For the text-containing cell, return its midpoint in [x, y] coordinate format. 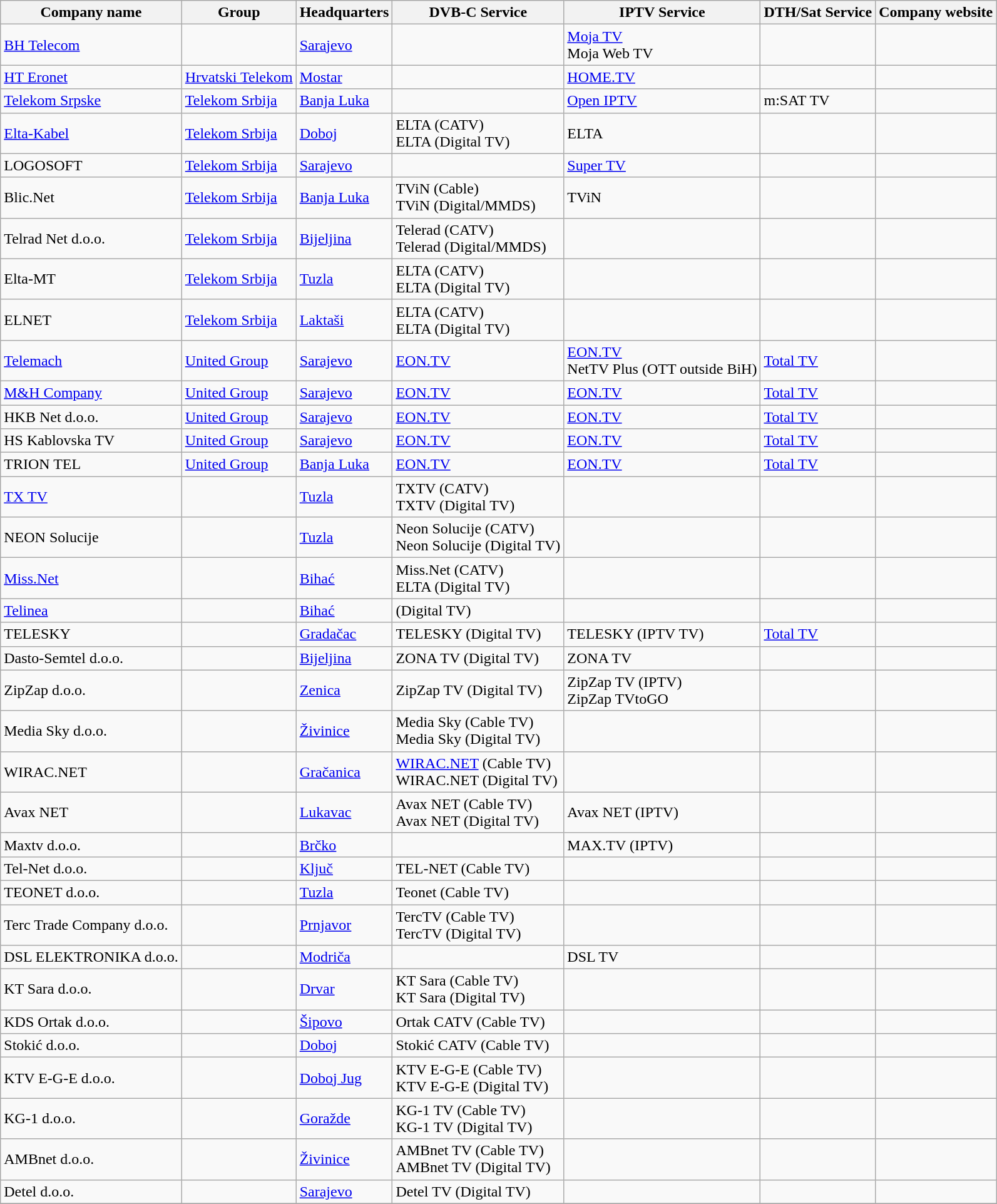
HKB Net d.o.o. [91, 416]
Group [239, 13]
KDS Ortak d.o.o. [91, 1022]
m:SAT TV [818, 101]
Ključ [344, 868]
Modriča [344, 957]
KT Sara d.o.o. [91, 989]
Goražde [344, 1118]
Dasto-Semtel d.o.o. [91, 658]
TXTV (CATV) TXTV (Digital TV) [478, 497]
KG-1 TV (Cable TV) KG-1 TV (Digital TV) [478, 1118]
Telerad (CATV) Telerad (Digital/MMDS) [478, 238]
ELTA [662, 133]
Ortak CATV (Cable TV) [478, 1022]
Avax NET [91, 813]
Super TV [662, 165]
Laktaši [344, 319]
TViN (Cable) TViN (Digital/MMDS) [478, 198]
EON.TV NetTV Plus (OTT outside BiH) [662, 361]
Neon Solucije (CATV) Neon Solucije (Digital TV) [478, 537]
WIRAC.NET [91, 771]
Hrvatski Telekom [239, 77]
Media Sky (Cable TV) Media Sky (Digital TV) [478, 731]
Drvar [344, 989]
ZipZap TV (Digital TV) [478, 690]
IPTV Service [662, 13]
ZONA TV (Digital TV) [478, 658]
Open IPTV [662, 101]
Elta-MT [91, 279]
ZONA TV [662, 658]
Terc Trade Company d.o.o. [91, 924]
BH Telecom [91, 45]
TViN [662, 198]
HOME.TV [662, 77]
DSL ELEKTRONIKA d.o.o. [91, 957]
DTH/Sat Service [818, 13]
Stokić d.o.o. [91, 1046]
Telemach [91, 361]
TELESKY (Digital TV) [478, 634]
MAX.TV (IPTV) [662, 845]
ELNET [91, 319]
AMBnet TV (Cable TV) AMBnet TV (Digital TV) [478, 1160]
M&H Company [91, 393]
Gradačac [344, 634]
HS Kablovska TV [91, 441]
Brčko [344, 845]
TEONET d.o.o. [91, 892]
TELESKY [91, 634]
(Digital TV) [478, 610]
Doboj Jug [344, 1078]
TELESKY (IPTV TV) [662, 634]
Elta-Kabel [91, 133]
KT Sara (Cable TV) KT Sara (Digital TV) [478, 989]
HT Eronet [91, 77]
Miss.Net [91, 579]
Gračanica [344, 771]
Šipovo [344, 1022]
Avax NET (IPTV) [662, 813]
KTV E-G-E (Cable TV) KTV E-G-E (Digital TV) [478, 1078]
NEON Solucije [91, 537]
TercTV (Cable TV) TercTV (Digital TV) [478, 924]
Avax NET (Cable TV) Avax NET (Digital TV) [478, 813]
ZipZap TV (IPTV) ZipZap TVtoGO [662, 690]
TX TV [91, 497]
Lukavac [344, 813]
DSL TV [662, 957]
AMBnet d.o.o. [91, 1160]
Blic.Net [91, 198]
Prnjavor [344, 924]
Media Sky d.o.o. [91, 731]
WIRAC.NET (Cable TV) WIRAC.NET (Digital TV) [478, 771]
TRION TEL [91, 465]
Company website [936, 13]
Miss.Net (CATV) ELTA (Digital TV) [478, 579]
Zenica [344, 690]
Teonet (Cable TV) [478, 892]
Headquarters [344, 13]
Moja TV Moja Web TV [662, 45]
Mostar [344, 77]
Telinea [91, 610]
TEL-NET (Cable TV) [478, 868]
Stokić CATV (Cable TV) [478, 1046]
DVB-C Service [478, 13]
Tel-Net d.o.o. [91, 868]
KG-1 d.o.o. [91, 1118]
ZipZap d.o.o. [91, 690]
Detel d.o.o. [91, 1191]
Telrad Net d.o.o. [91, 238]
LOGOSOFT [91, 165]
Company name [91, 13]
Detel TV (Digital TV) [478, 1191]
Maxtv d.o.o. [91, 845]
Telekom Srpske [91, 101]
KTV E-G-E d.o.o. [91, 1078]
